Return [X, Y] of the center of cell containing provided text 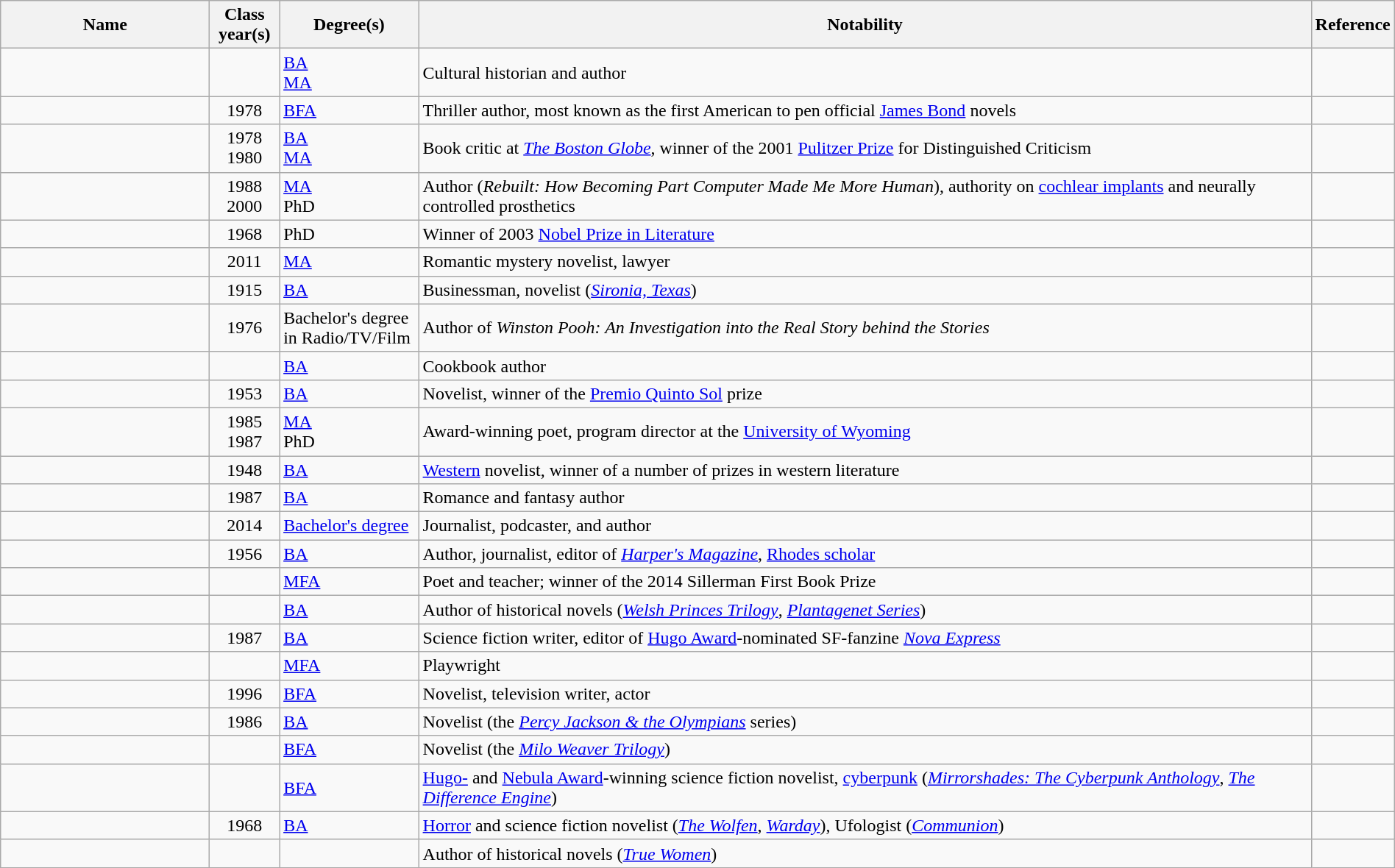
Novelist, television writer, actor [865, 694]
Businessman, novelist (Sironia, Texas) [865, 290]
Horror and science fiction novelist (The Wolfen, Warday), Ufologist (Communion) [865, 825]
Award-winning poet, program director at the University of Wyoming [865, 431]
1978 [244, 110]
2014 [244, 526]
19882000 [244, 196]
Author of Winston Pooh: An Investigation into the Real Story behind the Stories [865, 328]
MA [349, 262]
Romantic mystery novelist, lawyer [865, 262]
Name [105, 25]
Author of historical novels (True Women) [865, 853]
Romance and fantasy author [865, 498]
Science fiction writer, editor of Hugo Award-nominated SF-fanzine Nova Express [865, 638]
Notability [865, 25]
Playwright [865, 666]
Book critic at The Boston Globe, winner of the 2001 Pulitzer Prize for Distinguished Criticism [865, 149]
1996 [244, 694]
Western novelist, winner of a number of prizes in western literature [865, 470]
Bachelor's degree [349, 526]
Cultural historian and author [865, 72]
Novelist (the Percy Jackson & the Olympians series) [865, 722]
Thriller author, most known as the first American to pen official James Bond novels [865, 110]
2011 [244, 262]
Cookbook author [865, 366]
Bachelor's degree in Radio/TV/Film [349, 328]
Journalist, podcaster, and author [865, 526]
Poet and teacher; winner of the 2014 Sillerman First Book Prize [865, 582]
Author (Rebuilt: How Becoming Part Computer Made Me More Human), authority on cochlear implants and neurally controlled prosthetics [865, 196]
1986 [244, 722]
1976 [244, 328]
1915 [244, 290]
1956 [244, 554]
1948 [244, 470]
Author of historical novels (Welsh Princes Trilogy, Plantagenet Series) [865, 610]
Hugo- and Nebula Award-winning science fiction novelist, cyberpunk (Mirrorshades: The Cyberpunk Anthology, The Difference Engine) [865, 787]
Author, journalist, editor of Harper's Magazine, Rhodes scholar [865, 554]
1953 [244, 394]
19851987 [244, 431]
Winner of 2003 Nobel Prize in Literature [865, 234]
Novelist, winner of the Premio Quinto Sol prize [865, 394]
Reference [1352, 25]
PhD [349, 234]
Class year(s) [244, 25]
Novelist (the Milo Weaver Trilogy) [865, 750]
Degree(s) [349, 25]
19781980 [244, 149]
